Output the [x, y] coordinate of the center of the cell containing the given text.  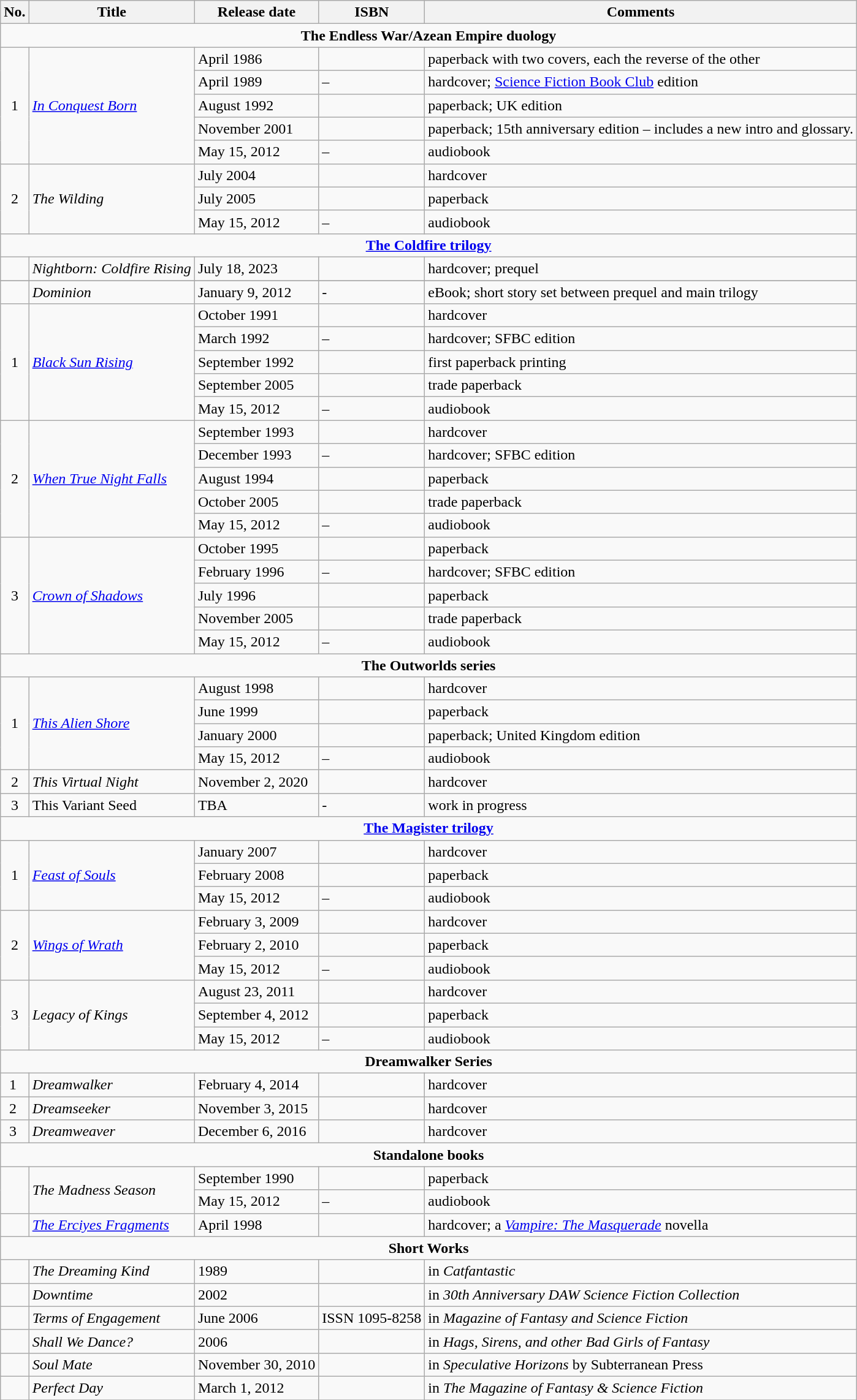
This Virtual Night [112, 782]
in Hags, Sirens, and other Bad Girls of Fantasy [641, 1341]
Dominion [112, 292]
Standalone books [429, 1155]
Dreamseeker [112, 1108]
1989 [256, 1271]
2002 [256, 1295]
February 3, 2009 [256, 921]
The Coldfire trilogy [429, 245]
Wings of Wrath [112, 945]
2006 [256, 1341]
The Outworlds series [429, 665]
March 1, 2012 [256, 1388]
This Alien Shore [112, 724]
Black Sun Rising [112, 362]
February 1996 [256, 572]
Downtime [112, 1295]
July 18, 2023 [256, 268]
October 1991 [256, 316]
Dreamweaver [112, 1132]
paperback; United Kingdom edition [641, 735]
Terms of Engagement [112, 1318]
Dreamwalker [112, 1085]
July 2005 [256, 199]
paperback; UK edition [641, 105]
October 2005 [256, 502]
The Magister trilogy [429, 828]
September 1990 [256, 1178]
in 30th Anniversary DAW Science Fiction Collection [641, 1295]
Legacy of Kings [112, 1015]
in The Magazine of Fantasy & Science Fiction [641, 1388]
July 1996 [256, 595]
Shall We Dance? [112, 1341]
December 6, 2016 [256, 1132]
September 1992 [256, 362]
in Catfantastic [641, 1271]
Comments [641, 12]
November 30, 2010 [256, 1364]
ISBN [371, 12]
August 23, 2011 [256, 991]
September 4, 2012 [256, 1015]
Release date [256, 12]
Dreamwalker Series [429, 1062]
August 1998 [256, 689]
January 9, 2012 [256, 292]
Feast of Souls [112, 875]
November 2005 [256, 618]
August 1994 [256, 479]
first paperback printing [641, 362]
Soul Mate [112, 1364]
in Speculative Horizons by Subterranean Press [641, 1364]
November 2, 2020 [256, 782]
March 1992 [256, 339]
September 2005 [256, 385]
The Dreaming Kind [112, 1271]
Title [112, 12]
June 2006 [256, 1318]
The Madness Season [112, 1190]
paperback with two covers, each the reverse of the other [641, 59]
April 1998 [256, 1225]
July 2004 [256, 175]
hardcover; prequel [641, 268]
work in progress [641, 805]
June 1999 [256, 712]
January 2000 [256, 735]
Crown of Shadows [112, 595]
When True Night Falls [112, 479]
Perfect Day [112, 1388]
February 2, 2010 [256, 945]
TBA [256, 805]
August 1992 [256, 105]
April 1989 [256, 82]
paperback; 15th anniversary edition – includes a new intro and glossary. [641, 129]
in Magazine of Fantasy and Science Fiction [641, 1318]
September 1993 [256, 432]
ISSN 1095-8258 [371, 1318]
November 3, 2015 [256, 1108]
hardcover; a Vampire: The Masquerade novella [641, 1225]
January 2007 [256, 852]
April 1986 [256, 59]
October 1995 [256, 548]
February 4, 2014 [256, 1085]
The Erciyes Fragments [112, 1225]
The Endless War/Azean Empire duology [429, 36]
February 2008 [256, 875]
November 2001 [256, 129]
This Variant Seed [112, 805]
eBook; short story set between prequel and main trilogy [641, 292]
No. [15, 12]
December 1993 [256, 455]
hardcover; Science Fiction Book Club edition [641, 82]
Nightborn: Coldfire Rising [112, 268]
In Conquest Born [112, 105]
The Wilding [112, 199]
Short Works [429, 1248]
